Search for the cell housing the specified text and yield its [x, y] center coordinate. 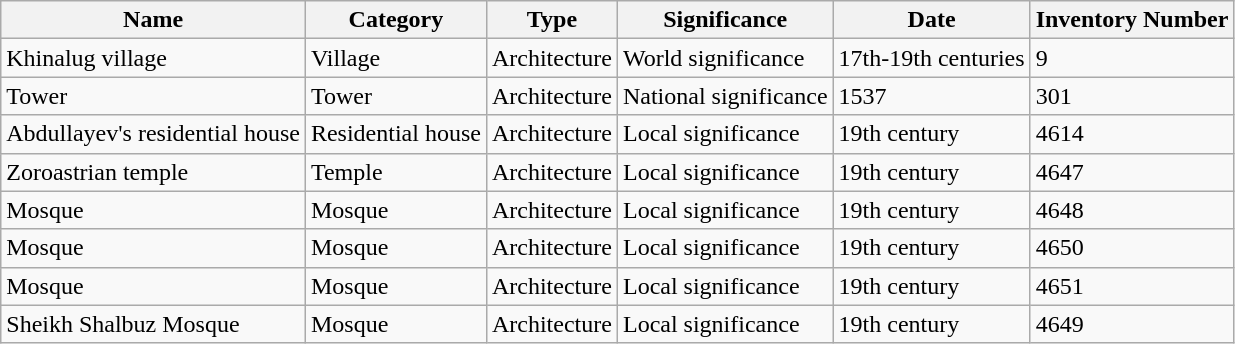
1537 [932, 96]
Village [396, 58]
4650 [1132, 248]
World significance [725, 58]
Type [552, 20]
National significance [725, 96]
Date [932, 20]
Significance [725, 20]
4648 [1132, 210]
Zoroastrian temple [154, 172]
Name [154, 20]
Khinalug village [154, 58]
Abdullayev's residential house [154, 134]
4647 [1132, 172]
4614 [1132, 134]
Category [396, 20]
Temple [396, 172]
17th-19th centuries [932, 58]
4649 [1132, 324]
Inventory Number [1132, 20]
9 [1132, 58]
4651 [1132, 286]
Residential house [396, 134]
301 [1132, 96]
Sheikh Shalbuz Mosque [154, 324]
